Provide the [x, y] coordinate of the cell's center where the given text is located.  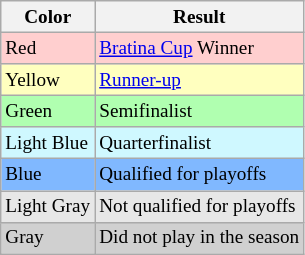
Semifinalist [200, 111]
Not qualified for playoffs [200, 206]
Red [48, 48]
Result [200, 17]
Gray [48, 238]
Runner-up [200, 80]
Bratina Cup Winner [200, 48]
Blue [48, 175]
Light Blue [48, 143]
Yellow [48, 80]
Light Gray [48, 206]
Quarterfinalist [200, 143]
Qualified for playoffs [200, 175]
Did not play in the season [200, 238]
Green [48, 111]
Color [48, 17]
